Locate the cell with the specified text and output its [X, Y] center coordinate. 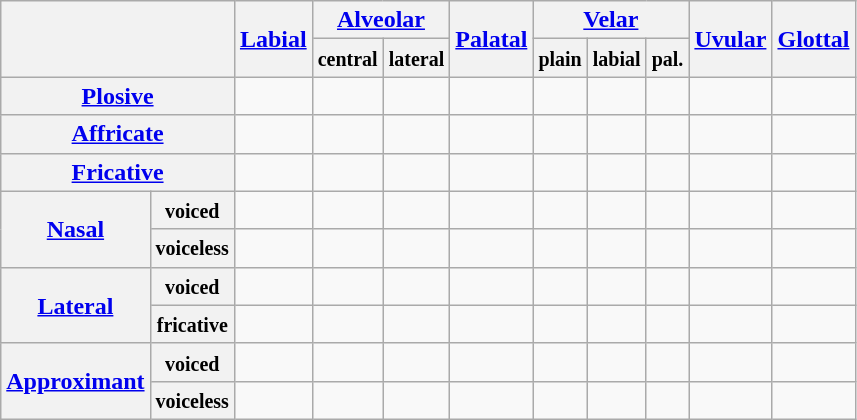
pal. [668, 58]
Labial [273, 39]
Nasal [76, 229]
fricative [192, 324]
Alveolar [381, 20]
Approximant [76, 381]
Plosive [118, 96]
Affricate [118, 134]
Fricative [118, 172]
Glottal [814, 39]
Palatal [492, 39]
Uvular [730, 39]
central [348, 58]
Lateral [76, 305]
lateral [416, 58]
Velar [611, 20]
plain [560, 58]
labial [616, 58]
